Output the [X, Y] coordinate of the center of the cell containing the given text.  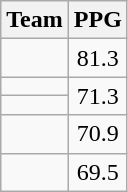
PPG [98, 20]
70.9 [98, 134]
Team [35, 20]
81.3 [98, 58]
69.5 [98, 172]
71.3 [98, 96]
